Return (X, Y) of the center of cell containing provided text 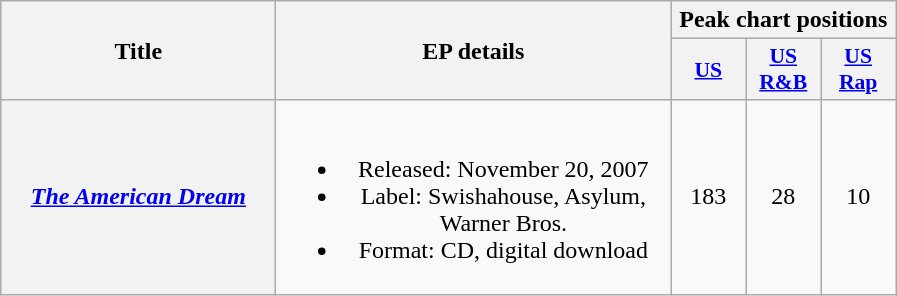
US Rap (858, 70)
Title (138, 50)
US (708, 70)
183 (708, 197)
The American Dream (138, 197)
28 (784, 197)
10 (858, 197)
Released: November 20, 2007Label: Swishahouse, Asylum, Warner Bros.Format: CD, digital download (474, 197)
US R&B (784, 70)
EP details (474, 50)
Peak chart positions (784, 20)
